Detect which cell encompasses the target text, then output its (x, y) center coordinate. 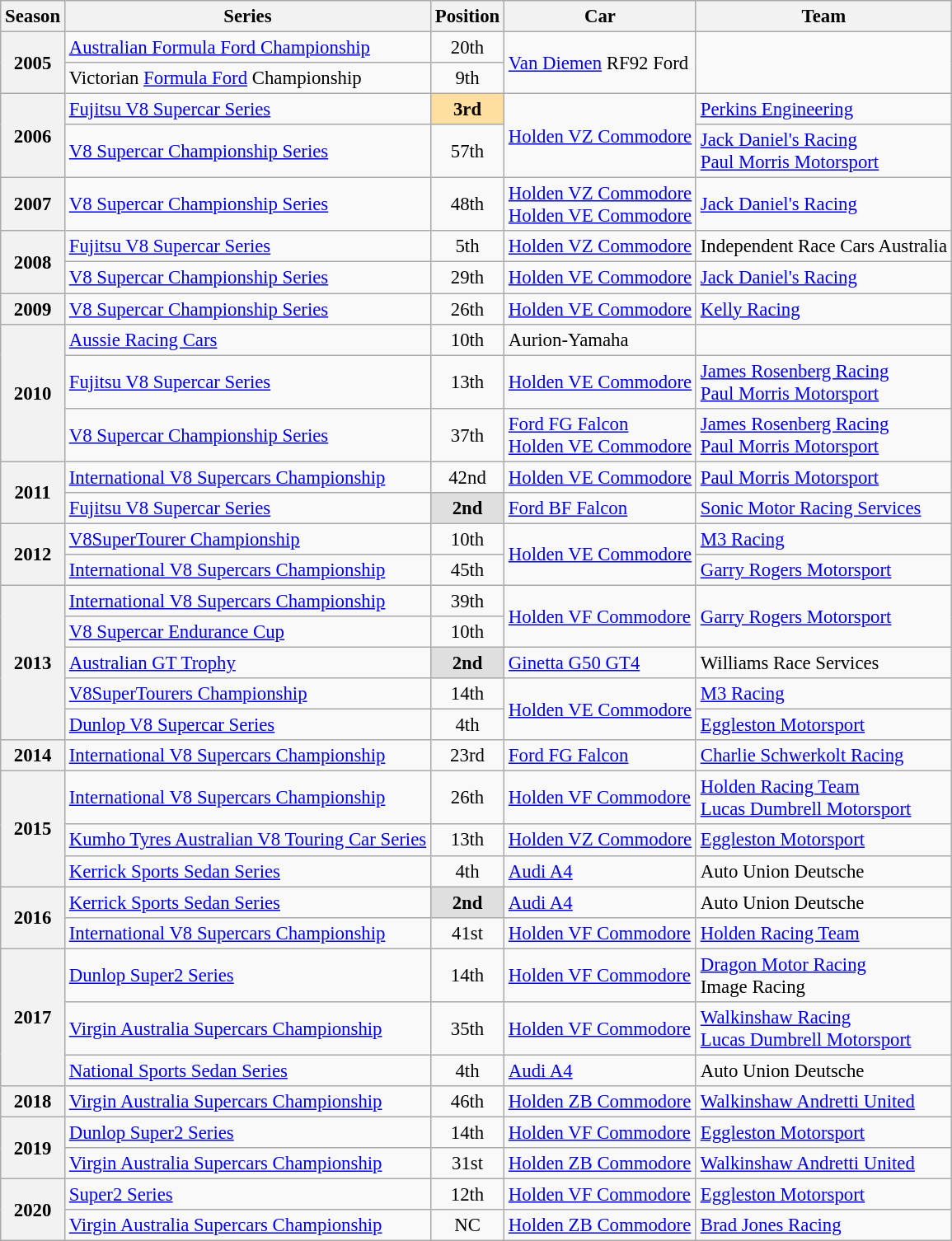
Aussie Racing Cars (247, 340)
Season (33, 16)
Kumho Tyres Australian V8 Touring Car Series (247, 841)
Series (247, 16)
57th (467, 152)
V8 Supercar Endurance Cup (247, 632)
Super2 Series (247, 1195)
9th (467, 78)
Ford BF Falcon (600, 508)
2010 (33, 392)
V8SuperTourer Championship (247, 539)
48th (467, 204)
39th (467, 601)
Ginetta G50 GT4 (600, 663)
29th (467, 278)
2011 (33, 493)
2012 (33, 554)
Brad Jones Racing (823, 1225)
Team (823, 16)
Van Diemen RF92 Ford (600, 63)
2007 (33, 204)
Car (600, 16)
37th (467, 435)
Australian Formula Ford Championship (247, 48)
Williams Race Services (823, 663)
Holden Racing TeamLucas Dumbrell Motorsport (823, 798)
Independent Race Cars Australia (823, 246)
2015 (33, 829)
2019 (33, 1147)
Jack Daniel's RacingPaul Morris Motorsport (823, 152)
NC (467, 1225)
Dragon Motor RacingImage Racing (823, 976)
2016 (33, 918)
Paul Morris Motorsport (823, 477)
2020 (33, 1210)
2005 (33, 63)
42nd (467, 477)
Sonic Motor Racing Services (823, 508)
Australian GT Trophy (247, 663)
35th (467, 1028)
Perkins Engineering (823, 110)
41st (467, 933)
National Sports Sedan Series (247, 1070)
Walkinshaw RacingLucas Dumbrell Motorsport (823, 1028)
Aurion-Yamaha (600, 340)
Position (467, 16)
2014 (33, 756)
Holden Racing Team (823, 933)
46th (467, 1102)
2009 (33, 309)
5th (467, 246)
45th (467, 570)
Ford FG Falcon (600, 756)
Kelly Racing (823, 309)
3rd (467, 110)
31st (467, 1164)
2018 (33, 1102)
2017 (33, 1017)
V8SuperTourers Championship (247, 694)
2013 (33, 663)
12th (467, 1195)
Ford FG FalconHolden VE Commodore (600, 435)
20th (467, 48)
23rd (467, 756)
Charlie Schwerkolt Racing (823, 756)
Holden VZ CommodoreHolden VE Commodore (600, 204)
2008 (33, 262)
Victorian Formula Ford Championship (247, 78)
Dunlop V8 Supercar Series (247, 725)
2006 (33, 136)
